Search for the cell housing the specified text and yield its (X, Y) center coordinate. 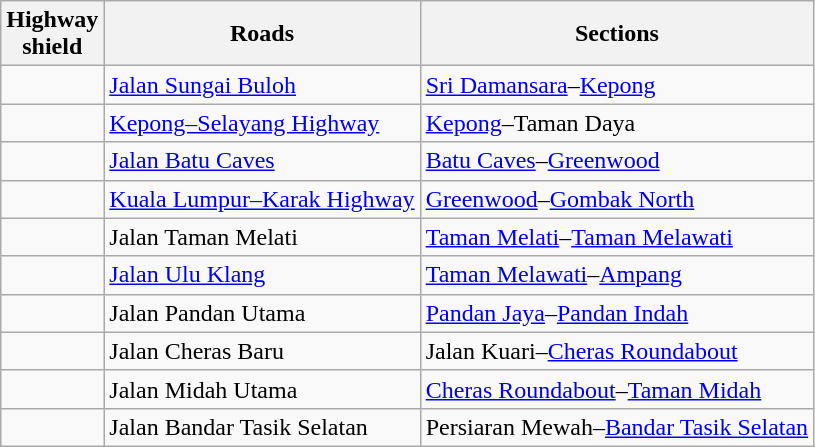
Roads (262, 34)
Jalan Midah Utama (262, 389)
Highwayshield (52, 34)
Jalan Bandar Tasik Selatan (262, 427)
Kepong–Selayang Highway (262, 123)
Jalan Cheras Baru (262, 351)
Jalan Taman Melati (262, 237)
Greenwood–Gombak North (616, 199)
Jalan Pandan Utama (262, 313)
Jalan Batu Caves (262, 161)
Persiaran Mewah–Bandar Tasik Selatan (616, 427)
Jalan Sungai Buloh (262, 85)
Sections (616, 34)
Taman Melawati–Ampang (616, 275)
Kepong–Taman Daya (616, 123)
Kuala Lumpur–Karak Highway (262, 199)
Cheras Roundabout–Taman Midah (616, 389)
Sri Damansara–Kepong (616, 85)
Batu Caves–Greenwood (616, 161)
Jalan Ulu Klang (262, 275)
Pandan Jaya–Pandan Indah (616, 313)
Taman Melati–Taman Melawati (616, 237)
Jalan Kuari–Cheras Roundabout (616, 351)
